Extract the [X, Y] coordinate from the center of the cell holding the provided text.  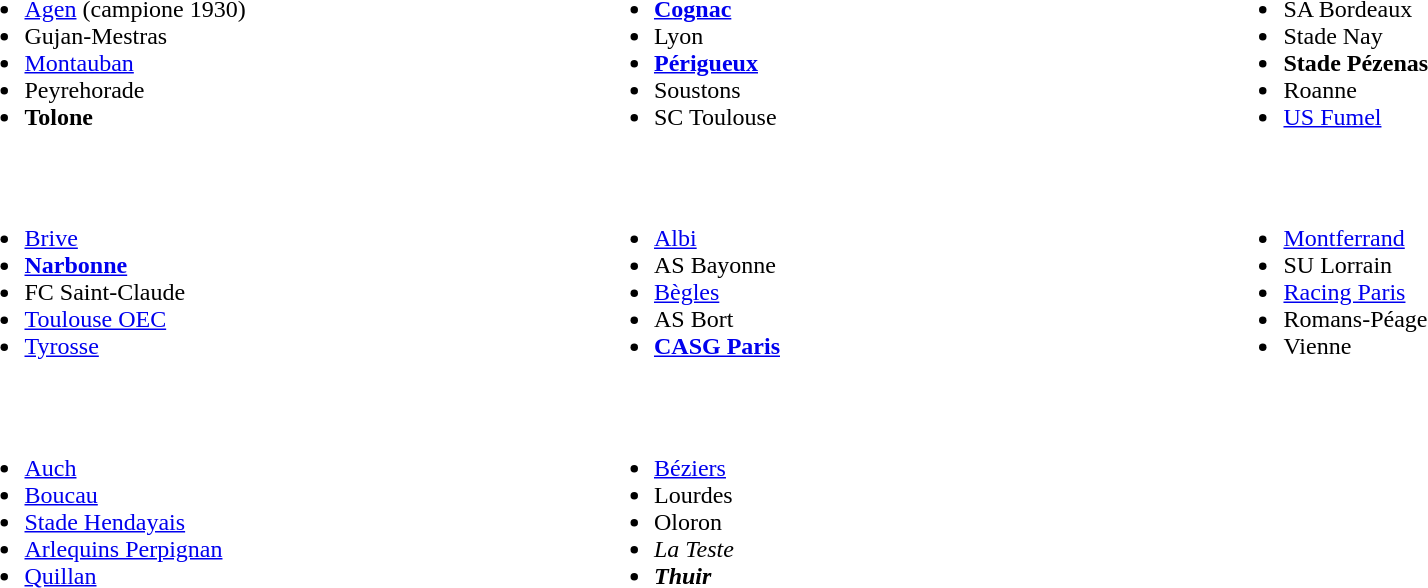
AlbiAS BayonneBèglesAS Bort CASG Paris [899, 279]
